Determine the [x, y] coordinate at the center of the cell enclosing the given text.  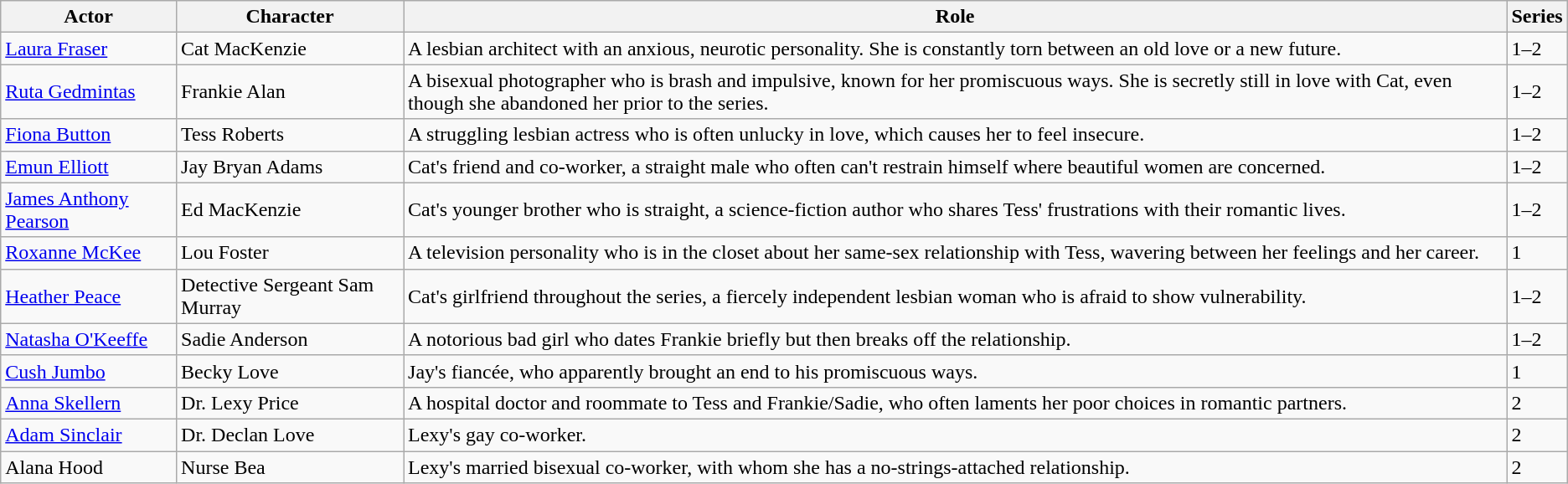
Actor [89, 17]
Adam Sinclair [89, 435]
Cat's younger brother who is straight, a science-fiction author who shares Tess' frustrations with their romantic lives. [955, 209]
Cat's girlfriend throughout the series, a fiercely independent lesbian woman who is afraid to show vulnerability. [955, 296]
Series [1537, 17]
A lesbian architect with an anxious, neurotic personality. She is constantly torn between an old love or a new future. [955, 49]
Lou Foster [290, 253]
Detective Sergeant Sam Murray [290, 296]
Cat's friend and co-worker, a straight male who often can't restrain himself where beautiful women are concerned. [955, 167]
Jay Bryan Adams [290, 167]
Laura Fraser [89, 49]
Fiona Button [89, 135]
Frankie Alan [290, 92]
Lexy's gay co-worker. [955, 435]
A television personality who is in the closet about her same-sex relationship with Tess, wavering between her feelings and her career. [955, 253]
A notorious bad girl who dates Frankie briefly but then breaks off the relationship. [955, 339]
Dr. Lexy Price [290, 403]
Cat MacKenzie [290, 49]
Roxanne McKee [89, 253]
Natasha O'Keeffe [89, 339]
Alana Hood [89, 466]
Nurse Bea [290, 466]
Anna Skellern [89, 403]
Ed MacKenzie [290, 209]
Lexy's married bisexual co-worker, with whom she has a no-strings-attached relationship. [955, 466]
A struggling lesbian actress who is often unlucky in love, which causes her to feel insecure. [955, 135]
Sadie Anderson [290, 339]
Heather Peace [89, 296]
A hospital doctor and roommate to Tess and Frankie/Sadie, who often laments her poor choices in romantic partners. [955, 403]
Cush Jumbo [89, 371]
Becky Love [290, 371]
Jay's fiancée, who apparently brought an end to his promiscuous ways. [955, 371]
Emun Elliott [89, 167]
Tess Roberts [290, 135]
Ruta Gedmintas [89, 92]
James Anthony Pearson [89, 209]
Role [955, 17]
Character [290, 17]
Dr. Declan Love [290, 435]
